Pinpoint the cell where the given text exists, returning its [x, y] midpoint coordinate. 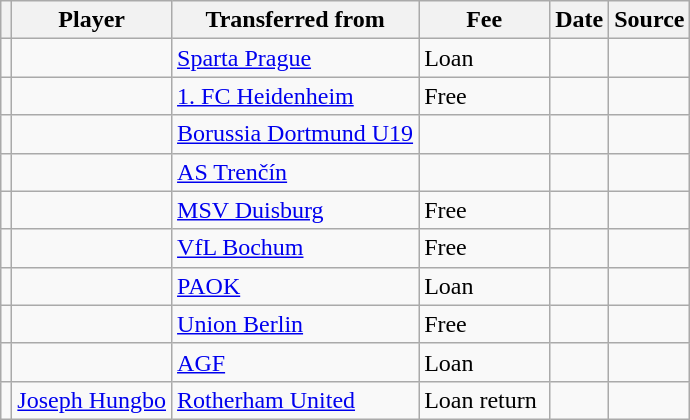
VfL Bochum [296, 248]
Fee [484, 20]
MSV Duisburg [296, 210]
Rotherham United [296, 400]
Player [92, 20]
Loan return [484, 400]
AGF [296, 362]
Transferred from [296, 20]
Union Berlin [296, 324]
PAOK [296, 286]
1. FC Heidenheim [296, 96]
Sparta Prague [296, 58]
Source [650, 20]
Borussia Dortmund U19 [296, 134]
Date [580, 20]
Joseph Hungbo [92, 400]
AS Trenčín [296, 172]
